Capture the cell that displays the provided text and extract its (X, Y) central coordinate. 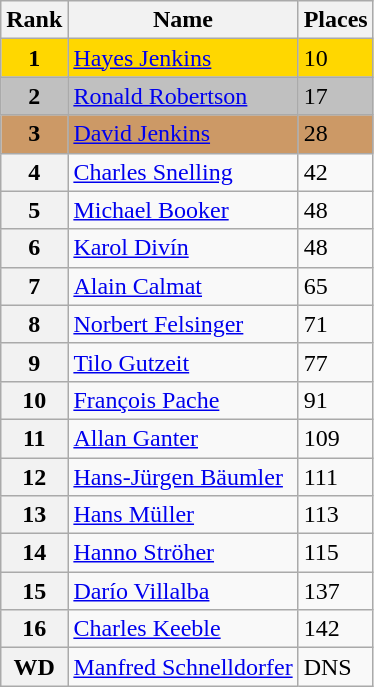
Manfred Schnelldorfer (183, 667)
14 (34, 553)
Charles Snelling (183, 172)
Tilo Gutzeit (183, 362)
Norbert Felsinger (183, 324)
109 (336, 438)
3 (34, 134)
DNS (336, 667)
Hayes Jenkins (183, 58)
Karol Divín (183, 248)
77 (336, 362)
Rank (34, 20)
28 (336, 134)
11 (34, 438)
Places (336, 20)
Charles Keeble (183, 629)
71 (336, 324)
7 (34, 286)
8 (34, 324)
Alain Calmat (183, 286)
113 (336, 515)
Allan Ganter (183, 438)
17 (336, 96)
6 (34, 248)
115 (336, 553)
16 (34, 629)
111 (336, 477)
13 (34, 515)
65 (336, 286)
Hans-Jürgen Bäumler (183, 477)
1 (34, 58)
137 (336, 591)
5 (34, 210)
Hanno Ströher (183, 553)
42 (336, 172)
Michael Booker (183, 210)
Hans Müller (183, 515)
9 (34, 362)
Ronald Robertson (183, 96)
15 (34, 591)
2 (34, 96)
12 (34, 477)
142 (336, 629)
François Pache (183, 400)
Name (183, 20)
4 (34, 172)
WD (34, 667)
Darío Villalba (183, 591)
David Jenkins (183, 134)
91 (336, 400)
